Output the (x, y) coordinate of the center of the cell containing the given text.  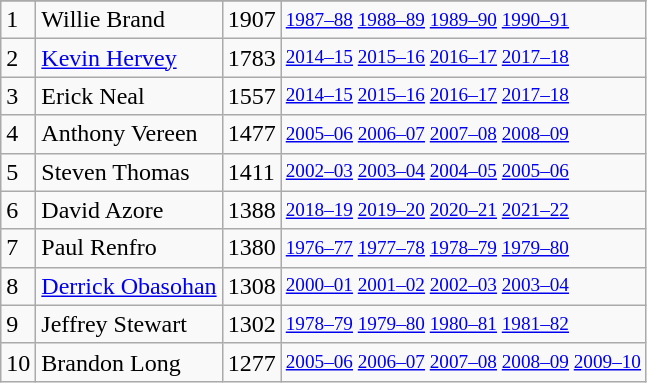
Willie Brand (129, 20)
Derrick Obasohan (129, 286)
1907 (252, 20)
1477 (252, 134)
3 (18, 96)
Jeffrey Stewart (129, 324)
1388 (252, 210)
2002–03 2003–04 2004–05 2005–06 (463, 172)
Brandon Long (129, 362)
4 (18, 134)
1987–88 1988–89 1989–90 1990–91 (463, 20)
2005–06 2006–07 2007–08 2008–09 (463, 134)
Steven Thomas (129, 172)
Kevin Hervey (129, 58)
8 (18, 286)
2005–06 2006–07 2007–08 2008–09 2009–10 (463, 362)
1978–79 1979–80 1980–81 1981–82 (463, 324)
1411 (252, 172)
1557 (252, 96)
2018–19 2019–20 2020–21 2021–22 (463, 210)
1380 (252, 248)
5 (18, 172)
2000–01 2001–02 2002–03 2003–04 (463, 286)
Erick Neal (129, 96)
David Azore (129, 210)
10 (18, 362)
1277 (252, 362)
1308 (252, 286)
1302 (252, 324)
1 (18, 20)
Anthony Vereen (129, 134)
6 (18, 210)
Paul Renfro (129, 248)
9 (18, 324)
1976–77 1977–78 1978–79 1979–80 (463, 248)
7 (18, 248)
1783 (252, 58)
2 (18, 58)
